Pinpoint the cell where the given text exists, returning its [X, Y] midpoint coordinate. 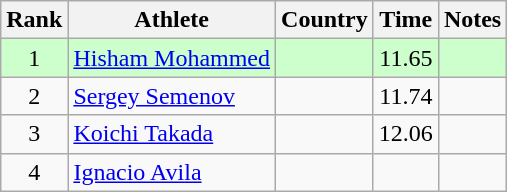
2 [34, 96]
Ignacio Avila [172, 172]
Time [406, 20]
1 [34, 58]
Athlete [172, 20]
11.74 [406, 96]
4 [34, 172]
Notes [472, 20]
12.06 [406, 134]
Country [325, 20]
3 [34, 134]
Hisham Mohammed [172, 58]
11.65 [406, 58]
Sergey Semenov [172, 96]
Koichi Takada [172, 134]
Rank [34, 20]
